For the text-containing cell, return its midpoint in (x, y) coordinate format. 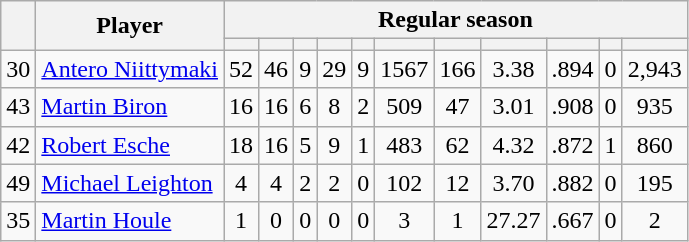
Regular season (456, 20)
52 (242, 69)
.667 (572, 221)
483 (404, 145)
62 (458, 145)
43 (18, 107)
42 (18, 145)
Antero Niittymaki (130, 69)
Michael Leighton (130, 183)
.882 (572, 183)
Martin Biron (130, 107)
102 (404, 183)
Robert Esche (130, 145)
30 (18, 69)
3.01 (514, 107)
4.32 (514, 145)
3 (404, 221)
27.27 (514, 221)
46 (276, 69)
49 (18, 183)
509 (404, 107)
47 (458, 107)
18 (242, 145)
29 (334, 69)
935 (654, 107)
195 (654, 183)
860 (654, 145)
5 (306, 145)
35 (18, 221)
166 (458, 69)
.894 (572, 69)
.872 (572, 145)
1567 (404, 69)
6 (306, 107)
Player (130, 26)
.908 (572, 107)
Martin Houle (130, 221)
12 (458, 183)
3.70 (514, 183)
8 (334, 107)
2,943 (654, 69)
3.38 (514, 69)
